Locate the cell with the specified text and output its [X, Y] center coordinate. 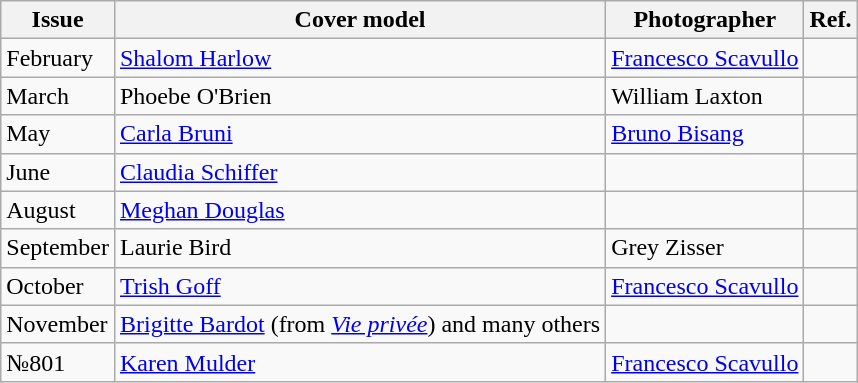
Carla Bruni [360, 134]
Laurie Bird [360, 248]
May [58, 134]
June [58, 172]
Shalom Harlow [360, 58]
Meghan Douglas [360, 210]
№801 [58, 362]
November [58, 324]
March [58, 96]
August [58, 210]
Phoebe O'Brien [360, 96]
Claudia Schiffer [360, 172]
Brigitte Bardot (from Vie privée) and many others [360, 324]
October [58, 286]
Ref. [830, 20]
Trish Goff [360, 286]
Photographer [705, 20]
Bruno Bisang [705, 134]
Grey Zisser [705, 248]
Karen Mulder [360, 362]
William Laxton [705, 96]
February [58, 58]
Cover model [360, 20]
Issue [58, 20]
September [58, 248]
